From the cell containing the given text, extract its center point as [x, y] coordinate. 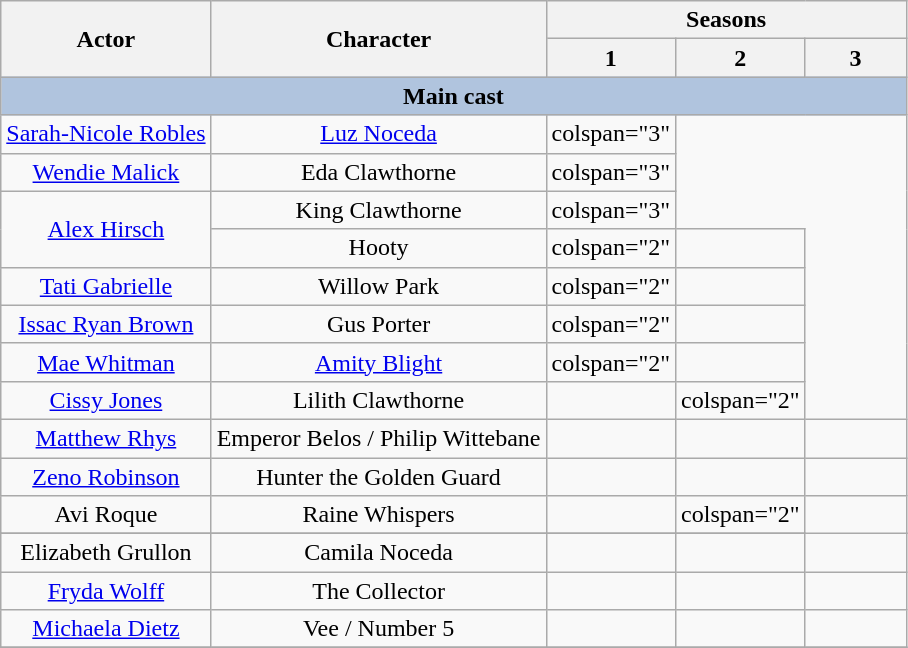
Camila Noceda [378, 553]
Actor [106, 39]
1 [611, 58]
Eda Clawthorne [378, 172]
King Clawthorne [378, 210]
Zeno Robinson [106, 477]
Luz Noceda [378, 134]
Seasons [726, 20]
Amity Blight [378, 362]
Tati Gabrielle [106, 286]
Fryda Wolff [106, 591]
Mae Whitman [106, 362]
Alex Hirsch [106, 229]
Hunter the Golden Guard [378, 477]
Character [378, 39]
Issac Ryan Brown [106, 324]
Vee / Number 5 [378, 629]
Elizabeth Grullon [106, 553]
The Collector [378, 591]
2 [741, 58]
Lilith Clawthorne [378, 400]
Avi Roque [106, 515]
Willow Park [378, 286]
Raine Whispers [378, 515]
Michaela Dietz [106, 629]
Wendie Malick [106, 172]
Hooty [378, 248]
Main cast [454, 96]
3 [856, 58]
Gus Porter [378, 324]
Emperor Belos / Philip Wittebane [378, 438]
Matthew Rhys [106, 438]
Cissy Jones [106, 400]
Sarah-Nicole Robles [106, 134]
